Search for the cell housing the specified text and yield its (x, y) center coordinate. 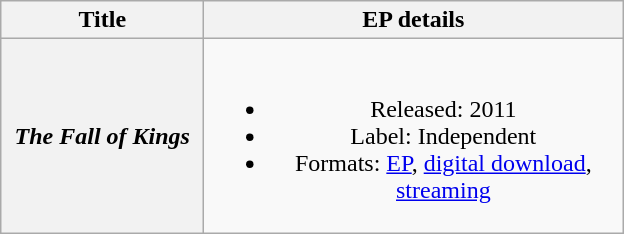
Title (102, 20)
Released: 2011Label: IndependentFormats: EP, digital download, streaming (414, 136)
The Fall of Kings (102, 136)
EP details (414, 20)
